Identify which cell holds the provided text, then report its (X, Y) central coordinate. 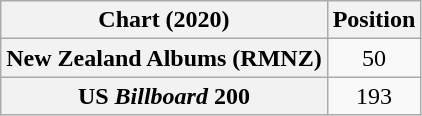
New Zealand Albums (RMNZ) (164, 58)
US Billboard 200 (164, 96)
Chart (2020) (164, 20)
Position (374, 20)
50 (374, 58)
193 (374, 96)
